Detect which cell encompasses the target text, then output its (x, y) center coordinate. 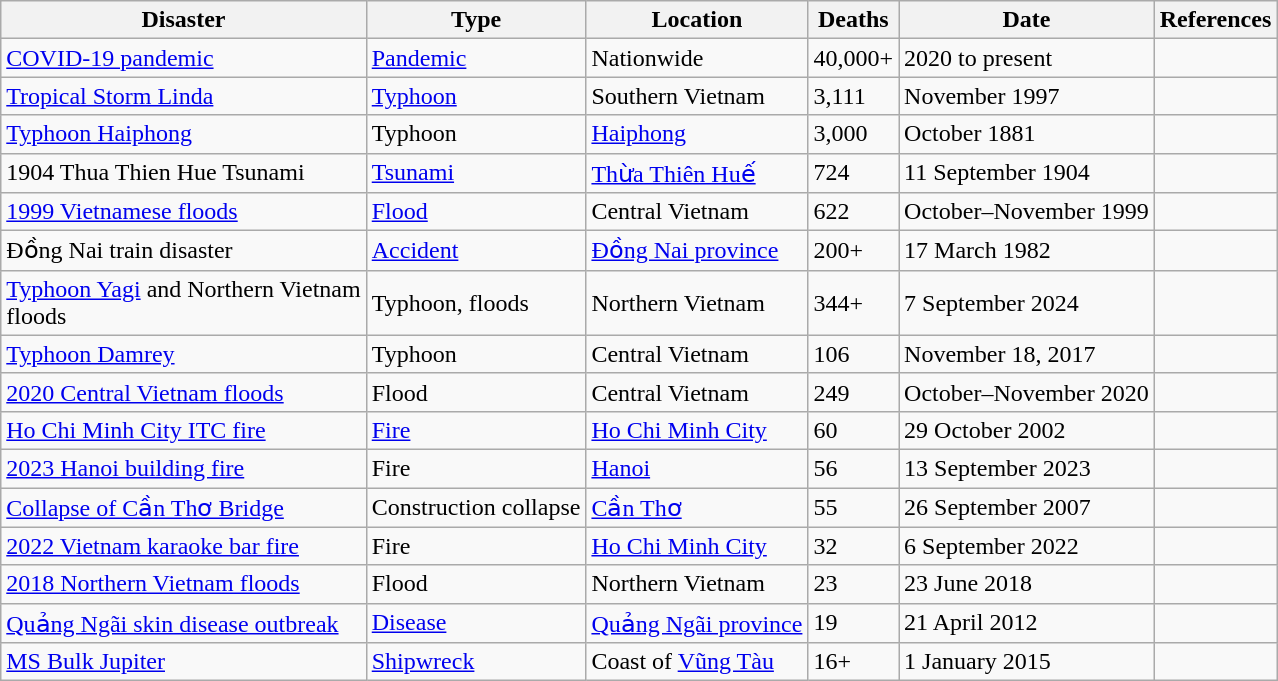
Typhoon Damrey (184, 354)
11 September 1904 (1027, 173)
Disease (476, 623)
2022 Vietnam karaoke bar fire (184, 546)
COVID-19 pandemic (184, 58)
7 September 2024 (1027, 302)
Collapse of Cần Thơ Bridge (184, 508)
Accident (476, 251)
19 (854, 623)
Thừa Thiên Huế (697, 173)
23 June 2018 (1027, 584)
344+ (854, 302)
1904 Thua Thien Hue Tsunami (184, 173)
November 1997 (1027, 96)
1 January 2015 (1027, 662)
October–November 2020 (1027, 392)
Typhoon, floods (476, 302)
2020 Central Vietnam floods (184, 392)
Quảng Ngãi skin disease outbreak (184, 623)
Đồng Nai train disaster (184, 251)
Construction collapse (476, 508)
MS Bulk Jupiter (184, 662)
60 (854, 430)
200+ (854, 251)
Typhoon Yagi and Northern Vietnamfloods (184, 302)
724 (854, 173)
Location (697, 20)
Southern Vietnam (697, 96)
32 (854, 546)
References (1216, 20)
Haiphong (697, 134)
November 18, 2017 (1027, 354)
Tropical Storm Linda (184, 96)
October–November 1999 (1027, 212)
2020 to present (1027, 58)
16+ (854, 662)
Đồng Nai province (697, 251)
40,000+ (854, 58)
3,000 (854, 134)
Hanoi (697, 468)
1999 Vietnamese floods (184, 212)
56 (854, 468)
249 (854, 392)
Shipwreck (476, 662)
October 1881 (1027, 134)
17 March 1982 (1027, 251)
Cần Thơ (697, 508)
Coast of Vũng Tàu (697, 662)
Tsunami (476, 173)
622 (854, 212)
Pandemic (476, 58)
26 September 2007 (1027, 508)
Nationwide (697, 58)
Quảng Ngãi province (697, 623)
Disaster (184, 20)
3,111 (854, 96)
2023 Hanoi building fire (184, 468)
Type (476, 20)
23 (854, 584)
Typhoon Haiphong (184, 134)
106 (854, 354)
21 April 2012 (1027, 623)
Date (1027, 20)
Ho Chi Minh City ITC fire (184, 430)
6 September 2022 (1027, 546)
Deaths (854, 20)
55 (854, 508)
29 October 2002 (1027, 430)
2018 Northern Vietnam floods (184, 584)
13 September 2023 (1027, 468)
